Identify which cell holds the provided text, then report its [x, y] central coordinate. 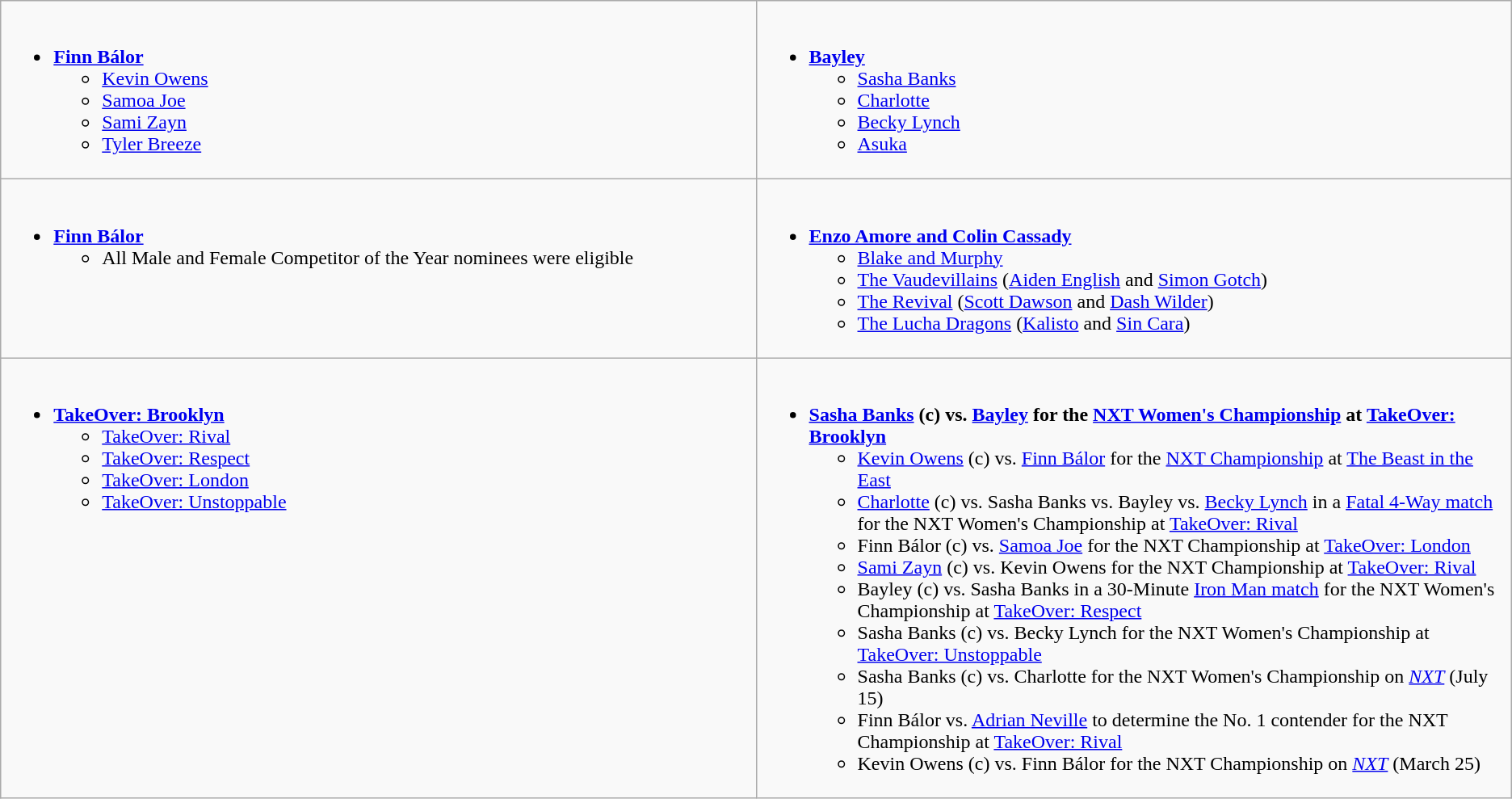
TakeOver: BrooklynTakeOver: RivalTakeOver: RespectTakeOver: LondonTakeOver: Unstoppable [378, 578]
Finn BálorKevin OwensSamoa JoeSami ZaynTyler Breeze [378, 90]
BayleySasha BanksCharlotteBecky LynchAsuka [1134, 90]
Finn BálorAll Male and Female Competitor of the Year nominees were eligible [378, 268]
